Return the (x, y) coordinate for the center point of the cell that contains the specified text.  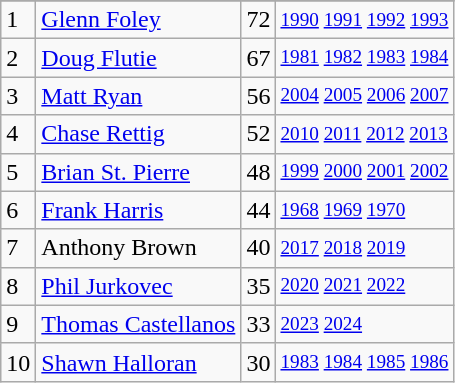
1 (18, 20)
56 (258, 96)
30 (258, 362)
Doug Flutie (138, 58)
Chase Rettig (138, 134)
72 (258, 20)
10 (18, 362)
Anthony Brown (138, 248)
8 (18, 286)
1999 2000 2001 2002 (364, 172)
Frank Harris (138, 210)
3 (18, 96)
Glenn Foley (138, 20)
2010 2011 2012 2013 (364, 134)
48 (258, 172)
2017 2018 2019 (364, 248)
1983 1984 1985 1986 (364, 362)
Matt Ryan (138, 96)
52 (258, 134)
2020 2021 2022 (364, 286)
4 (18, 134)
40 (258, 248)
Brian St. Pierre (138, 172)
Thomas Castellanos (138, 324)
9 (18, 324)
Shawn Halloran (138, 362)
5 (18, 172)
35 (258, 286)
Phil Jurkovec (138, 286)
2023 2024 (364, 324)
1968 1969 1970 (364, 210)
67 (258, 58)
6 (18, 210)
33 (258, 324)
44 (258, 210)
1981 1982 1983 1984 (364, 58)
2004 2005 2006 2007 (364, 96)
7 (18, 248)
2 (18, 58)
1990 1991 1992 1993 (364, 20)
